Find where the given text appears and provide that cell's center as [X, Y] coordinate. 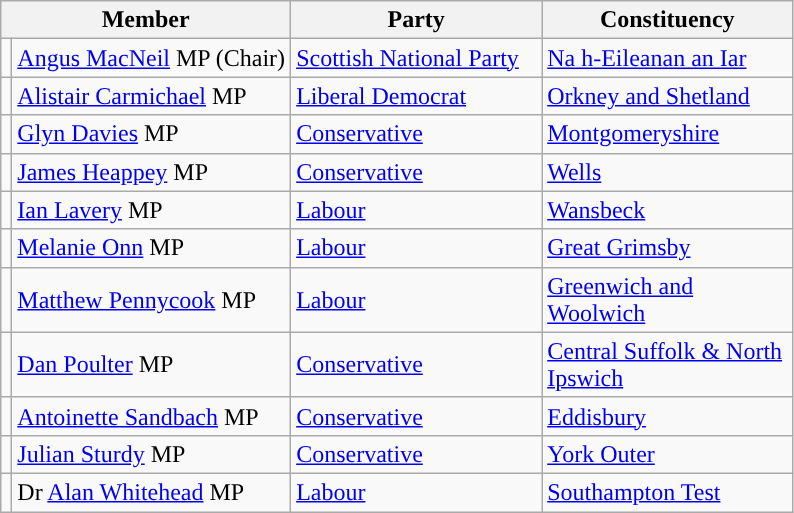
Alistair Carmichael MP [152, 96]
Matthew Pennycook MP [152, 300]
York Outer [668, 454]
James Heappey MP [152, 172]
Party [416, 20]
Great Grimsby [668, 248]
Member [146, 20]
Julian Sturdy MP [152, 454]
Antoinette Sandbach MP [152, 416]
Southampton Test [668, 492]
Eddisbury [668, 416]
Central Suffolk & North Ipswich [668, 364]
Dan Poulter MP [152, 364]
Wells [668, 172]
Na h-Eileanan an Iar [668, 58]
Ian Lavery MP [152, 210]
Scottish National Party [416, 58]
Angus MacNeil MP (Chair) [152, 58]
Montgomeryshire [668, 134]
Wansbeck [668, 210]
Melanie Onn MP [152, 248]
Glyn Davies MP [152, 134]
Greenwich and Woolwich [668, 300]
Constituency [668, 20]
Liberal Democrat [416, 96]
Orkney and Shetland [668, 96]
Dr Alan Whitehead MP [152, 492]
